Output the (X, Y) coordinate of the center of the cell containing the given text.  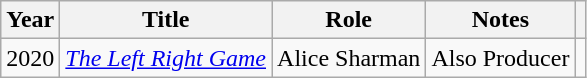
Notes (500, 20)
Alice Sharman (349, 58)
Year (30, 20)
Title (166, 20)
Role (349, 20)
Also Producer (500, 58)
The Left Right Game (166, 58)
2020 (30, 58)
